Locate the cell with the specified text and output its (X, Y) center coordinate. 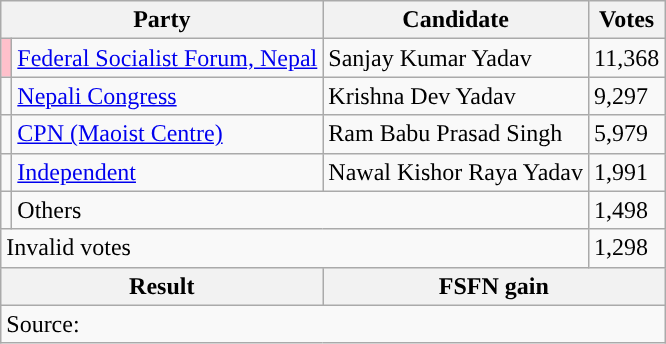
Nawal Kishor Raya Yadav (456, 172)
11,368 (627, 58)
Independent (168, 172)
Invalid votes (295, 248)
Nepali Congress (168, 96)
Ram Babu Prasad Singh (456, 134)
5,979 (627, 134)
Federal Socialist Forum, Nepal (168, 58)
1,991 (627, 172)
Result (162, 286)
9,297 (627, 96)
1,498 (627, 210)
FSFN gain (494, 286)
Votes (627, 20)
Krishna Dev Yadav (456, 96)
Candidate (456, 20)
CPN (Maoist Centre) (168, 134)
Sanjay Kumar Yadav (456, 58)
1,298 (627, 248)
Source: (333, 324)
Party (162, 20)
Others (300, 210)
